Capture the cell that displays the provided text and extract its [x, y] central coordinate. 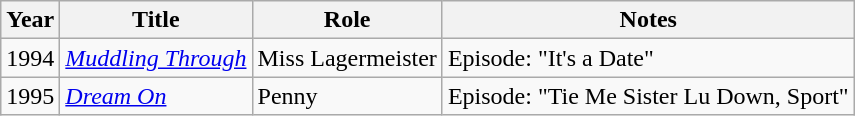
1995 [30, 96]
Role [347, 20]
Muddling Through [156, 58]
Episode: "Tie Me Sister Lu Down, Sport" [648, 96]
Title [156, 20]
Year [30, 20]
Episode: "It's a Date" [648, 58]
Miss Lagermeister [347, 58]
Penny [347, 96]
Notes [648, 20]
Dream On [156, 96]
1994 [30, 58]
